Search for the cell housing the specified text and yield its [x, y] center coordinate. 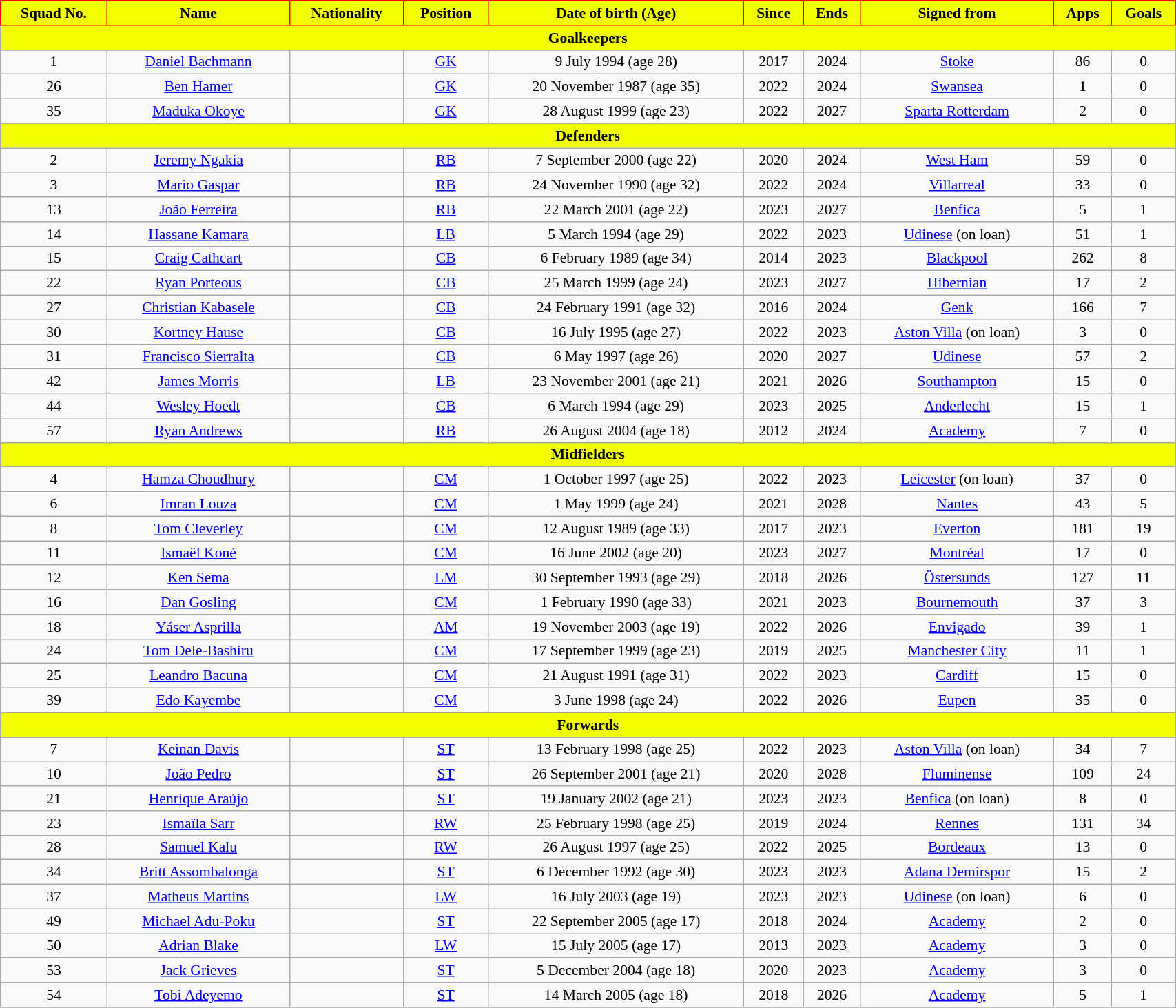
Hassane Kamara [198, 234]
13 February 1998 (age 25) [616, 750]
Edo Kayembe [198, 701]
44 [54, 406]
James Morris [198, 382]
Yáser Asprilla [198, 627]
25 March 1999 (age 24) [616, 283]
Ben Hamer [198, 87]
1 May 1999 (age 24) [616, 504]
6 February 1989 (age 34) [616, 258]
Keinan Davis [198, 750]
Sparta Rotterdam [957, 112]
Rennes [957, 823]
31 [54, 357]
Everton [957, 528]
19 [1144, 528]
Blackpool [957, 258]
Montréal [957, 553]
LM [446, 578]
Bordeaux [957, 847]
16 [54, 602]
5 December 2004 (age 18) [616, 971]
23 November 2001 (age 21) [616, 382]
Leicester (on loan) [957, 480]
20 November 1987 (age 35) [616, 87]
24 February 1991 (age 32) [616, 308]
16 July 2003 (age 19) [616, 897]
Matheus Martins [198, 897]
54 [54, 995]
Maduka Okoye [198, 112]
25 February 1998 (age 25) [616, 823]
51 [1083, 234]
30 September 1993 (age 29) [616, 578]
24 November 1990 (age 32) [616, 185]
Signed from [957, 13]
Wesley Hoedt [198, 406]
1 October 1997 (age 25) [616, 480]
59 [1083, 161]
19 January 2002 (age 21) [616, 799]
Hibernian [957, 283]
Ryan Andrews [198, 431]
Ken Sema [198, 578]
17 September 1999 (age 23) [616, 651]
22 March 2001 (age 22) [616, 209]
86 [1083, 62]
Swansea [957, 87]
Fluminense [957, 774]
Dan Gosling [198, 602]
Nantes [957, 504]
22 September 2005 (age 17) [616, 921]
Name [198, 13]
Manchester City [957, 651]
Henrique Araújo [198, 799]
Midfielders [588, 455]
9 July 1994 (age 28) [616, 62]
Date of birth (Age) [616, 13]
Envigado [957, 627]
14 March 2005 (age 18) [616, 995]
Eupen [957, 701]
50 [54, 946]
Craig Cathcart [198, 258]
West Ham [957, 161]
Nationality [347, 13]
5 March 1994 (age 29) [616, 234]
Christian Kabasele [198, 308]
Position [446, 13]
6 March 1994 (age 29) [616, 406]
4 [54, 480]
15 July 2005 (age 17) [616, 946]
Daniel Bachmann [198, 62]
26 August 1997 (age 25) [616, 847]
Defenders [588, 136]
33 [1083, 185]
Goals [1144, 13]
109 [1083, 774]
262 [1083, 258]
10 [54, 774]
Genk [957, 308]
23 [54, 823]
Imran Louza [198, 504]
53 [54, 971]
26 August 2004 (age 18) [616, 431]
Tobi Adeyemo [198, 995]
Ends [832, 13]
Since [774, 13]
Ismaïla Sarr [198, 823]
Östersunds [957, 578]
Michael Adu-Poku [198, 921]
Southampton [957, 382]
2013 [774, 946]
12 [54, 578]
6 May 1997 (age 26) [616, 357]
Tom Cleverley [198, 528]
22 [54, 283]
Ismaël Koné [198, 553]
João Ferreira [198, 209]
Kortney Hause [198, 332]
49 [54, 921]
Benfica [957, 209]
27 [54, 308]
Anderlecht [957, 406]
28 [54, 847]
43 [1083, 504]
Tom Dele-Bashiru [198, 651]
Benfica (on loan) [957, 799]
Jack Grieves [198, 971]
Squad No. [54, 13]
21 [54, 799]
Samuel Kalu [198, 847]
181 [1083, 528]
2014 [774, 258]
Ryan Porteous [198, 283]
7 September 2000 (age 22) [616, 161]
26 [54, 87]
21 August 1991 (age 31) [616, 676]
Britt Assombalonga [198, 872]
Jeremy Ngakia [198, 161]
26 September 2001 (age 21) [616, 774]
16 July 1995 (age 27) [616, 332]
Adana Demirspor [957, 872]
Leandro Bacuna [198, 676]
Udinese [957, 357]
João Pedro [198, 774]
131 [1083, 823]
Francisco Sierralta [198, 357]
2012 [774, 431]
14 [54, 234]
Villarreal [957, 185]
166 [1083, 308]
30 [54, 332]
Bournemouth [957, 602]
Hamza Choudhury [198, 480]
1 February 1990 (age 33) [616, 602]
16 June 2002 (age 20) [616, 553]
12 August 1989 (age 33) [616, 528]
19 November 2003 (age 19) [616, 627]
127 [1083, 578]
Stoke [957, 62]
AM [446, 627]
Forwards [588, 725]
Cardiff [957, 676]
2016 [774, 308]
Mario Gaspar [198, 185]
Adrian Blake [198, 946]
42 [54, 382]
25 [54, 676]
6 December 1992 (age 30) [616, 872]
28 August 1999 (age 23) [616, 112]
Apps [1083, 13]
Goalkeepers [588, 38]
18 [54, 627]
3 June 1998 (age 24) [616, 701]
